Return [X, Y] of the center of cell containing provided text 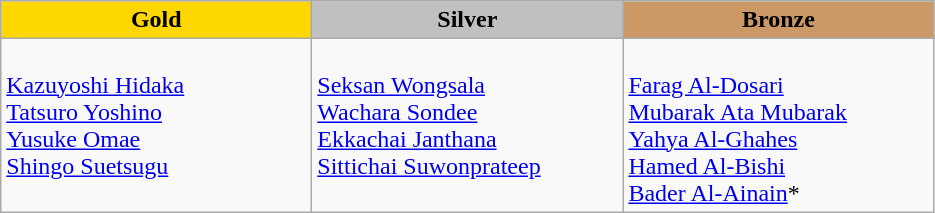
Bronze [778, 20]
Gold [156, 20]
Farag Al-DosariMubarak Ata MubarakYahya Al-GhahesHamed Al-BishiBader Al-Ainain* [778, 126]
Seksan WongsalaWachara SondeeEkkachai JanthanaSittichai Suwonprateep [468, 126]
Silver [468, 20]
Kazuyoshi HidakaTatsuro YoshinoYusuke OmaeShingo Suetsugu [156, 126]
